Capture the cell that displays the provided text and extract its (x, y) central coordinate. 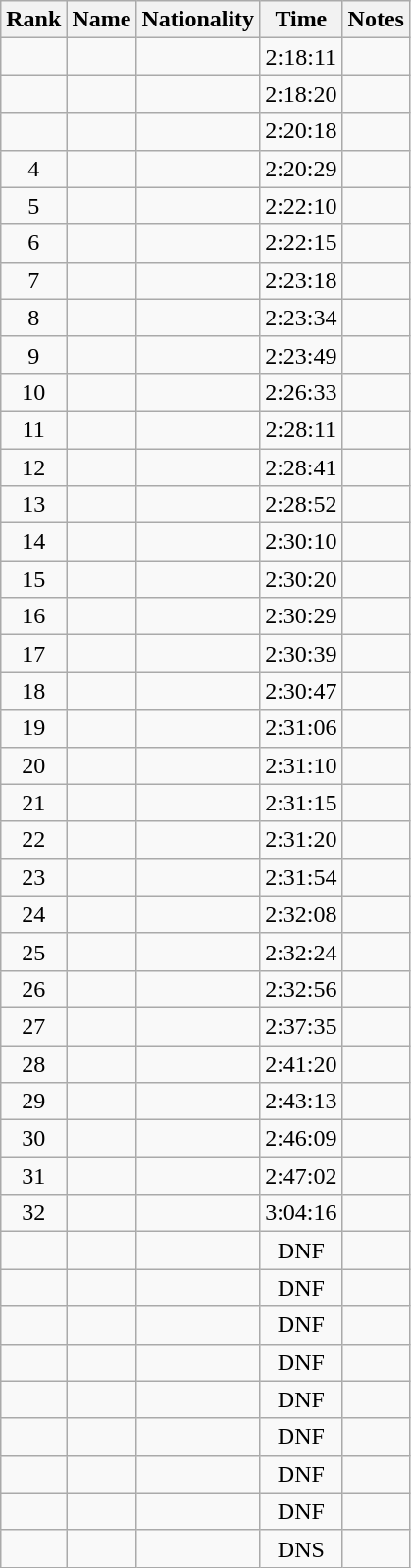
2:22:10 (301, 206)
2:32:08 (301, 914)
3:04:16 (301, 1213)
7 (33, 280)
32 (33, 1213)
30 (33, 1139)
2:28:52 (301, 505)
2:30:20 (301, 579)
2:37:35 (301, 1026)
23 (33, 877)
Rank (33, 20)
2:47:02 (301, 1176)
27 (33, 1026)
28 (33, 1063)
31 (33, 1176)
DNS (301, 1548)
2:31:54 (301, 877)
2:18:20 (301, 94)
2:28:11 (301, 429)
2:32:56 (301, 989)
16 (33, 616)
Name (102, 20)
2:30:47 (301, 691)
26 (33, 989)
2:30:29 (301, 616)
14 (33, 542)
29 (33, 1102)
2:30:10 (301, 542)
8 (33, 318)
5 (33, 206)
2:32:24 (301, 952)
21 (33, 803)
9 (33, 355)
2:26:33 (301, 392)
2:46:09 (301, 1139)
13 (33, 505)
2:20:29 (301, 169)
2:23:18 (301, 280)
2:31:20 (301, 840)
2:22:15 (301, 243)
15 (33, 579)
4 (33, 169)
2:18:11 (301, 57)
Nationality (198, 20)
Notes (376, 20)
6 (33, 243)
2:20:18 (301, 131)
2:41:20 (301, 1063)
10 (33, 392)
11 (33, 429)
2:28:41 (301, 467)
19 (33, 728)
2:30:39 (301, 654)
Time (301, 20)
2:43:13 (301, 1102)
2:31:06 (301, 728)
22 (33, 840)
20 (33, 765)
17 (33, 654)
2:31:15 (301, 803)
24 (33, 914)
2:31:10 (301, 765)
18 (33, 691)
25 (33, 952)
2:23:49 (301, 355)
12 (33, 467)
2:23:34 (301, 318)
